Search for the cell housing the specified text and yield its (X, Y) center coordinate. 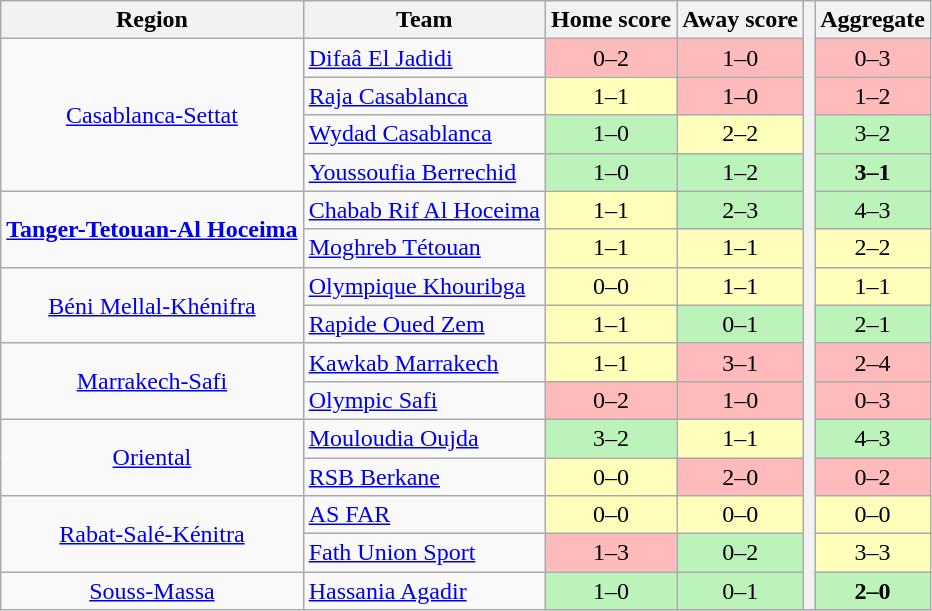
Souss-Massa (152, 591)
Kawkab Marrakech (424, 362)
Team (424, 20)
Olympic Safi (424, 400)
2–4 (873, 362)
Region (152, 20)
1–3 (610, 553)
Home score (610, 20)
Oriental (152, 457)
2–1 (873, 324)
Aggregate (873, 20)
Rabat-Salé-Kénitra (152, 534)
Mouloudia Oujda (424, 438)
RSB Berkane (424, 477)
3–3 (873, 553)
Béni Mellal-Khénifra (152, 305)
Raja Casablanca (424, 96)
Youssoufia Berrechid (424, 172)
AS FAR (424, 515)
Wydad Casablanca (424, 134)
Hassania Agadir (424, 591)
Difaâ El Jadidi (424, 58)
Marrakech-Safi (152, 381)
Casablanca-Settat (152, 115)
Fath Union Sport (424, 553)
Away score (740, 20)
Tanger-Tetouan-Al Hoceima (152, 229)
2–3 (740, 210)
Rapide Oued Zem (424, 324)
Olympique Khouribga (424, 286)
Chabab Rif Al Hoceima (424, 210)
Moghreb Tétouan (424, 248)
